Detect which cell encompasses the target text, then output its [x, y] center coordinate. 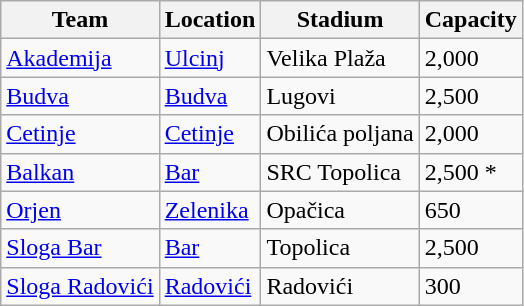
Zelenika [210, 210]
Ulcinj [210, 58]
Orjen [80, 210]
Balkan [80, 172]
Capacity [470, 20]
Velika Plaža [340, 58]
Obilića poljana [340, 134]
SRC Topolica [340, 172]
Team [80, 20]
Sloga Bar [80, 248]
Opačica [340, 210]
2,500 * [470, 172]
Lugovi [340, 96]
Stadium [340, 20]
Topolica [340, 248]
Location [210, 20]
Akademija [80, 58]
650 [470, 210]
Sloga Radovići [80, 286]
300 [470, 286]
